Return [X, Y] of the center of cell containing provided text 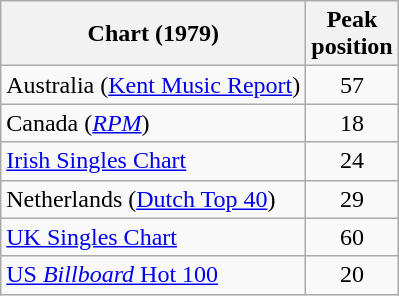
20 [352, 275]
US Billboard Hot 100 [154, 275]
Peakposition [352, 34]
29 [352, 199]
UK Singles Chart [154, 237]
Australia (Kent Music Report) [154, 85]
24 [352, 161]
57 [352, 85]
Irish Singles Chart [154, 161]
18 [352, 123]
Netherlands (Dutch Top 40) [154, 199]
Chart (1979) [154, 34]
Canada (RPM) [154, 123]
60 [352, 237]
